Extract the (x, y) coordinate from the center of the cell holding the provided text.  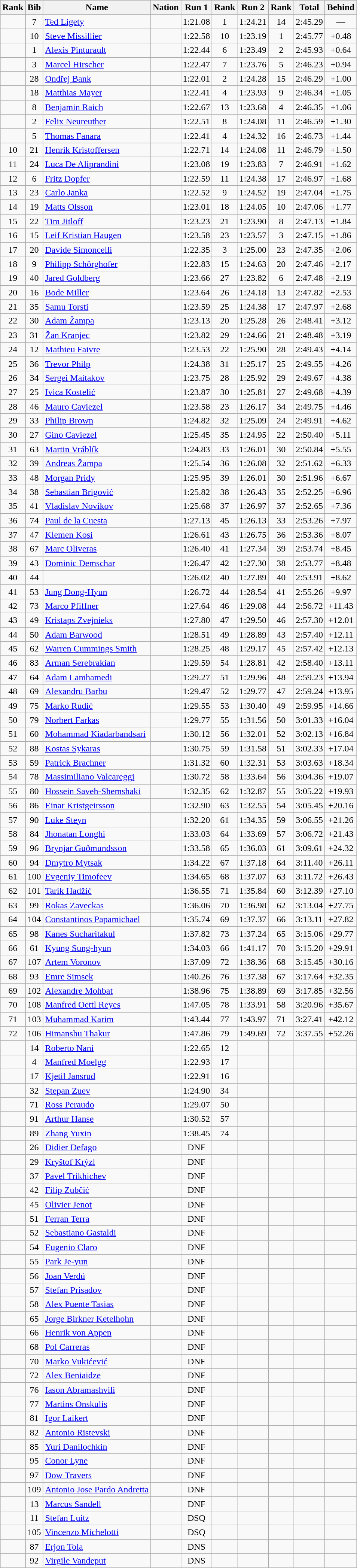
+32.56 (341, 991)
Olivier Jenot (97, 1204)
Kyung Sung-hyun (97, 948)
101 (34, 891)
Joan Verdú (97, 1276)
100 (34, 877)
Tarik Hadžić (97, 891)
Ondřej Bank (97, 79)
1:36.06 (196, 905)
+12.11 (341, 635)
2:47.15 (309, 235)
1:23.23 (196, 221)
1:25.92 (253, 378)
1:23.59 (196, 307)
1:23.83 (253, 164)
1:27.80 (196, 620)
1:24.21 (253, 22)
1:25.82 (196, 492)
3:03.63 (309, 763)
Klemen Kosi (97, 535)
2:53.77 (309, 563)
2:46.23 (309, 64)
1:43.44 (196, 1019)
+8.45 (341, 549)
86 (34, 805)
1:24.90 (196, 1091)
Arman Serebrakian (97, 663)
2:46.97 (309, 179)
Dominic Demschar (97, 563)
Trevor Philp (97, 364)
1:23.66 (196, 278)
+8.62 (341, 577)
+1.06 (341, 107)
1:25.68 (196, 506)
2:46.91 (309, 164)
+1.77 (341, 207)
1:26.72 (196, 592)
Thomas Fanara (97, 136)
+2.68 (341, 307)
+18.34 (341, 763)
Fritz Dopfer (97, 179)
Samu Torsti (97, 307)
Roberto Nani (97, 1048)
2:57.42 (309, 649)
108 (34, 1005)
1:24.95 (253, 435)
Patrick Brachner (97, 763)
102 (34, 991)
1:29.08 (253, 606)
Run 1 (196, 7)
3:05.45 (309, 805)
Total (309, 7)
Pol Carreras (97, 1347)
1:23.01 (196, 207)
Marcus Sandell (97, 1504)
Zhang Yuxin (97, 1133)
Marco Pfiffner (97, 606)
Alexandre Mohbat (97, 991)
81 (34, 1418)
1:23.08 (196, 164)
1:30.72 (196, 777)
2:49.67 (309, 378)
1:25.28 (253, 321)
Iason Abramashvili (97, 1390)
1:22.59 (196, 179)
1:26.47 (196, 563)
+26.11 (341, 862)
Stefan Luitz (97, 1518)
1:25.09 (253, 421)
89 (34, 1133)
Alex Beniaidze (97, 1376)
Stepan Zuev (97, 1091)
1:26.75 (253, 535)
Alexandru Barbu (97, 692)
2:49.43 (309, 349)
105 (34, 1532)
82 (34, 1432)
1:37.24 (253, 934)
2:50.84 (309, 449)
96 (34, 848)
1:26.97 (253, 506)
2:53.26 (309, 520)
1:24.66 (253, 335)
1:22.47 (196, 64)
1:38.36 (253, 962)
+13.95 (341, 692)
+2.19 (341, 278)
1:32.87 (253, 791)
1:37.07 (253, 877)
Jorge Birkner Ketelhohn (97, 1318)
1:22.58 (196, 36)
1:25.45 (196, 435)
1:24.05 (253, 207)
1:32.55 (253, 805)
2:53.74 (309, 549)
Park Je-yun (97, 1261)
+11.43 (341, 606)
+3.12 (341, 321)
2:45.93 (309, 50)
+1.44 (341, 136)
Behind (341, 7)
Constantinos Papamichael (97, 920)
+2.17 (341, 264)
1:23.75 (196, 378)
1:28.25 (196, 649)
+4.62 (341, 421)
Dmytro Mytsak (97, 862)
Henrik Kristoffersen (97, 150)
1:23.64 (196, 292)
Pavel Trikhichev (97, 1176)
1:22.35 (196, 250)
1:37.38 (253, 976)
1:32.90 (196, 805)
2:53.36 (309, 535)
Vladislav Novikov (97, 506)
1:41.17 (253, 948)
Ivica Kostelić (97, 392)
1:24.63 (253, 264)
2:48.41 (309, 321)
1:24.82 (196, 421)
Martin Vráblík (97, 449)
Bode Miller (97, 292)
1:22.71 (196, 150)
1:21.08 (196, 22)
3:37.55 (309, 1033)
1:25.17 (253, 364)
1:32.35 (196, 791)
+6.67 (341, 478)
+1.00 (341, 79)
+9.97 (341, 592)
Massimiliano Valcareggi (97, 777)
+1.86 (341, 235)
Gino Caviezel (97, 435)
Emre Simsek (97, 976)
Sebastiano Gastaldi (97, 1233)
2:46.35 (309, 107)
Antonio Jose Pardo Andretta (97, 1489)
Kryštof Krýzl (97, 1162)
Marc Oliveras (97, 549)
1:30.12 (196, 734)
+21.43 (341, 834)
3:11.40 (309, 862)
Erjon Tola (97, 1547)
+5.11 (341, 435)
94 (34, 862)
Henrik von Appen (97, 1333)
1:36.55 (196, 891)
1:34.65 (196, 877)
Nation (166, 7)
+2.06 (341, 250)
+12.01 (341, 620)
2:58.40 (309, 663)
3:15.06 (309, 934)
1:29.17 (253, 649)
3:09.61 (309, 848)
Žan Kranjec (97, 335)
Martins Onskulis (97, 1404)
+42.12 (341, 1019)
Virgile Vandeput (97, 1561)
1:22.01 (196, 79)
1:34.03 (196, 948)
1:23.19 (253, 36)
1:24.52 (253, 193)
1:38.89 (253, 991)
Manfred Moelgg (97, 1062)
Benjamin Raich (97, 107)
Jhonatan Longhi (97, 834)
Alexis Pinturault (97, 50)
Tim Jitloff (97, 221)
1:40.26 (196, 976)
Steve Missillier (97, 36)
3:27.41 (309, 1019)
+1.68 (341, 179)
1:27.13 (196, 520)
+4.26 (341, 364)
Mathieu Faivre (97, 349)
1:23.57 (253, 235)
1:47.05 (196, 1005)
2:59.24 (309, 692)
1:22.91 (196, 1076)
Stefan Prisadov (97, 1290)
+14.66 (341, 706)
1:25.90 (253, 349)
Conor Lyne (97, 1461)
Einar Kristgeirsson (97, 805)
Kostas Sykaras (97, 748)
2:55.26 (309, 592)
Kanes Sucharitakul (97, 934)
1:27.30 (253, 563)
3:15.20 (309, 948)
1:29.50 (253, 620)
3:20.96 (309, 1005)
1:28.54 (253, 592)
Luke Steyn (97, 820)
106 (34, 1033)
Andreas Žampa (97, 464)
Kjetil Jansrud (97, 1076)
2:51.62 (309, 464)
1:29.27 (196, 677)
+19.93 (341, 791)
Didier Defago (97, 1148)
85 (34, 1447)
+4.14 (341, 349)
Adam Žampa (97, 321)
+4.38 (341, 378)
+0.48 (341, 36)
1:28.51 (196, 635)
1:43.97 (253, 1019)
1:35.74 (196, 920)
Morgan Pridy (97, 478)
+6.33 (341, 464)
109 (34, 1489)
Adam Lamhamedi (97, 677)
88 (34, 748)
Sergei Maitakov (97, 378)
+3.19 (341, 335)
1:30.52 (196, 1119)
3:17.64 (309, 976)
1:25.81 (253, 392)
1:22.67 (196, 107)
1:33.03 (196, 834)
1:30.40 (253, 706)
Adam Barwood (97, 635)
92 (34, 1561)
2:46.73 (309, 136)
1:25.95 (196, 478)
+1.62 (341, 164)
1:49.69 (253, 1033)
1:29.55 (196, 706)
+1.84 (341, 221)
2:47.13 (309, 221)
Yuri Danilochkin (97, 1447)
1:26.43 (253, 492)
Luca De Aliprandini (97, 164)
2:59.95 (309, 706)
Eugenio Claro (97, 1247)
1:31.58 (253, 748)
2:46.29 (309, 79)
3:13.04 (309, 905)
1:24.32 (253, 136)
+4.46 (341, 406)
+7.36 (341, 506)
Manfred Oettl Reyes (97, 1005)
2:48.48 (309, 335)
2:45.77 (309, 36)
+35.67 (341, 1005)
103 (34, 1019)
Hossein Saveh-Shemshaki (97, 791)
3:01.33 (309, 720)
1:24.18 (253, 292)
3:11.72 (309, 877)
2:46.34 (309, 93)
+8.07 (341, 535)
1:22.52 (196, 193)
+20.16 (341, 805)
2:49.75 (309, 406)
+24.32 (341, 848)
2:47.06 (309, 207)
Sebastian Brigović (97, 492)
Davide Simoncelli (97, 250)
1:22.65 (196, 1048)
3:06.72 (309, 834)
1:37.18 (253, 862)
3:12.39 (309, 891)
87 (34, 1547)
1:26.08 (253, 464)
2:52.25 (309, 492)
1:22.93 (196, 1062)
1:28.81 (253, 663)
3:17.85 (309, 991)
1:22.44 (196, 50)
+13.94 (341, 677)
Name (97, 7)
2:47.46 (309, 264)
2:53.91 (309, 577)
1:23.68 (253, 107)
Arthur Hanse (97, 1119)
3:02.13 (309, 734)
1:38.96 (196, 991)
+29.91 (341, 948)
+21.26 (341, 820)
3:05.22 (309, 791)
1:26.61 (196, 535)
Matthias Mayer (97, 93)
1:22.51 (196, 121)
2:52.65 (309, 506)
1:25.00 (253, 250)
Marcel Hirscher (97, 64)
2:49.91 (309, 421)
95 (34, 1461)
1:34.22 (196, 862)
107 (34, 962)
+32.35 (341, 976)
2:49.68 (309, 392)
1:47.86 (196, 1033)
1:26.40 (196, 549)
+13.11 (341, 663)
+27.10 (341, 891)
1:29.59 (196, 663)
1:36.98 (253, 905)
80 (34, 791)
1:26.02 (196, 577)
Brynjar Guðmundsson (97, 848)
Paul de la Cuesta (97, 520)
1:23.93 (253, 93)
2:47.97 (309, 307)
2:47.35 (309, 250)
Marko Vukićević (97, 1361)
83 (34, 663)
1:23.76 (253, 64)
Marko Rudić (97, 706)
+16.04 (341, 720)
1:31.32 (196, 763)
Jared Goldberg (97, 278)
+29.77 (341, 934)
+8.48 (341, 563)
2:46.79 (309, 150)
Himanshu Thakur (97, 1033)
+16.84 (341, 734)
1:23.49 (253, 50)
+27.75 (341, 905)
2:56.72 (309, 606)
1:29.07 (196, 1105)
1:28.89 (253, 635)
2:59.23 (309, 677)
+1.75 (341, 193)
+1.50 (341, 150)
1:37.82 (196, 934)
Leif Kristian Haugen (97, 235)
3:04.36 (309, 777)
90 (34, 820)
Ross Peraudo (97, 1105)
2:47.04 (309, 193)
Ferran Terra (97, 1219)
1:29.47 (196, 692)
Bib (34, 7)
+52.26 (341, 1033)
Ted Ligety (97, 22)
Jung Dong-Hyun (97, 592)
Norbert Farkas (97, 720)
1:23.13 (196, 321)
1:32.01 (253, 734)
1:27.64 (196, 606)
Alex Puente Tasias (97, 1304)
99 (34, 905)
+1.30 (341, 121)
Igor Laikert (97, 1418)
Warren Cummings Smith (97, 649)
Matts Olsson (97, 207)
1:32.31 (253, 763)
1:34.35 (253, 820)
1:29.96 (253, 677)
Felix Neureuther (97, 121)
+30.16 (341, 962)
2:50.40 (309, 435)
1:36.03 (253, 848)
+12.13 (341, 649)
1:23.90 (253, 221)
+27.82 (341, 920)
98 (34, 934)
1:33.91 (253, 1005)
Mauro Caviezel (97, 406)
1:27.89 (253, 577)
+1.05 (341, 93)
1:24.28 (253, 79)
3:02.33 (309, 748)
+6.96 (341, 492)
Run 2 (253, 7)
Artem Voronov (97, 962)
104 (34, 920)
2:46.59 (309, 121)
1:33.64 (253, 777)
3:13.11 (309, 920)
Dow Travers (97, 1475)
+4.39 (341, 392)
2:51.96 (309, 478)
2:47.82 (309, 292)
+0.64 (341, 50)
1:30.75 (196, 748)
1:38.45 (196, 1133)
2:47.48 (309, 278)
1:26.17 (253, 406)
1:25.54 (196, 464)
3:15.45 (309, 962)
1:23.53 (196, 349)
1:32.20 (196, 820)
97 (34, 1475)
Filip Zubčić (97, 1190)
+2.53 (341, 292)
+19.07 (341, 777)
+7.97 (341, 520)
Carlo Janka (97, 193)
3:06.55 (309, 820)
84 (34, 834)
1:35.84 (253, 891)
Mohammad Kiadarbandsari (97, 734)
+26.43 (341, 877)
1:22.83 (196, 264)
— (341, 22)
1:33.58 (196, 848)
1:31.56 (253, 720)
1:27.34 (253, 549)
1:37.09 (196, 962)
1:26.13 (253, 520)
2:57.30 (309, 620)
Evgeniy Timofeev (97, 877)
1:23.87 (196, 392)
Philipp Schörghofer (97, 264)
1:37.37 (253, 920)
+17.04 (341, 748)
91 (34, 1119)
2:45.29 (309, 22)
+0.94 (341, 64)
Rokas Zaveckas (97, 905)
Philip Brown (97, 421)
1:33.69 (253, 834)
Vincenzo Michelotti (97, 1532)
Muhammad Karim (97, 1019)
93 (34, 976)
2:57.40 (309, 635)
+5.55 (341, 449)
Antonio Ristevski (97, 1432)
Kristaps Zvejnieks (97, 620)
2:49.55 (309, 364)
1:24.83 (196, 449)
